Pinpoint the cell where the given text exists, returning its (x, y) midpoint coordinate. 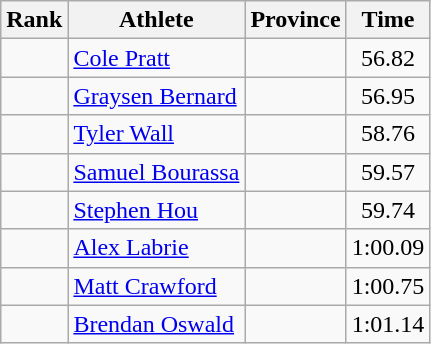
Cole Pratt (156, 58)
Tyler Wall (156, 134)
Matt Crawford (156, 286)
56.82 (388, 58)
Rank (34, 20)
Stephen Hou (156, 210)
1:01.14 (388, 324)
Samuel Bourassa (156, 172)
56.95 (388, 96)
Province (296, 20)
Athlete (156, 20)
58.76 (388, 134)
Brendan Oswald (156, 324)
1:00.75 (388, 286)
Alex Labrie (156, 248)
59.74 (388, 210)
Time (388, 20)
59.57 (388, 172)
1:00.09 (388, 248)
Graysen Bernard (156, 96)
